Find where the given text appears and provide that cell's center as (x, y) coordinate. 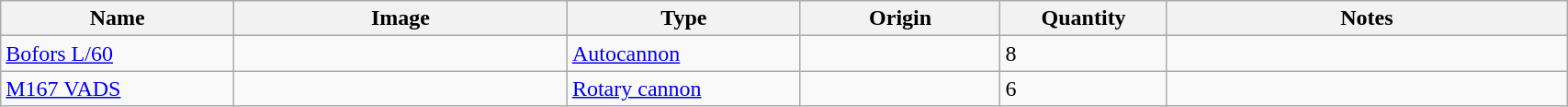
8 (1084, 53)
M167 VADS (118, 89)
Autocannon (683, 53)
Type (683, 18)
6 (1084, 89)
Name (118, 18)
Origin (900, 18)
Rotary cannon (683, 89)
Bofors L/60 (118, 53)
Quantity (1084, 18)
Notes (1367, 18)
Image (400, 18)
